Return the [X, Y] coordinate for the center point of the cell that contains the specified text.  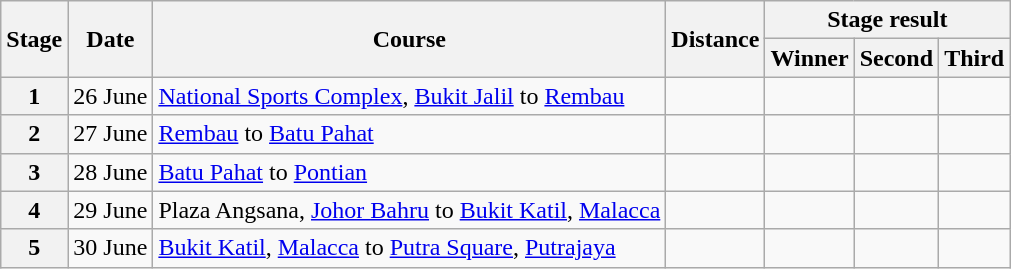
Plaza Angsana, Johor Bahru to Bukit Katil, Malacca [410, 210]
Distance [716, 39]
4 [34, 210]
2 [34, 134]
29 June [110, 210]
Course [410, 39]
Second [896, 58]
Bukit Katil, Malacca to Putra Square, Putrajaya [410, 248]
28 June [110, 172]
National Sports Complex, Bukit Jalil to Rembau [410, 96]
Third [974, 58]
3 [34, 172]
1 [34, 96]
26 June [110, 96]
27 June [110, 134]
Stage [34, 39]
30 June [110, 248]
5 [34, 248]
Stage result [888, 20]
Winner [810, 58]
Rembau to Batu Pahat [410, 134]
Date [110, 39]
Batu Pahat to Pontian [410, 172]
